Locate the cell with the specified text and output its (X, Y) center coordinate. 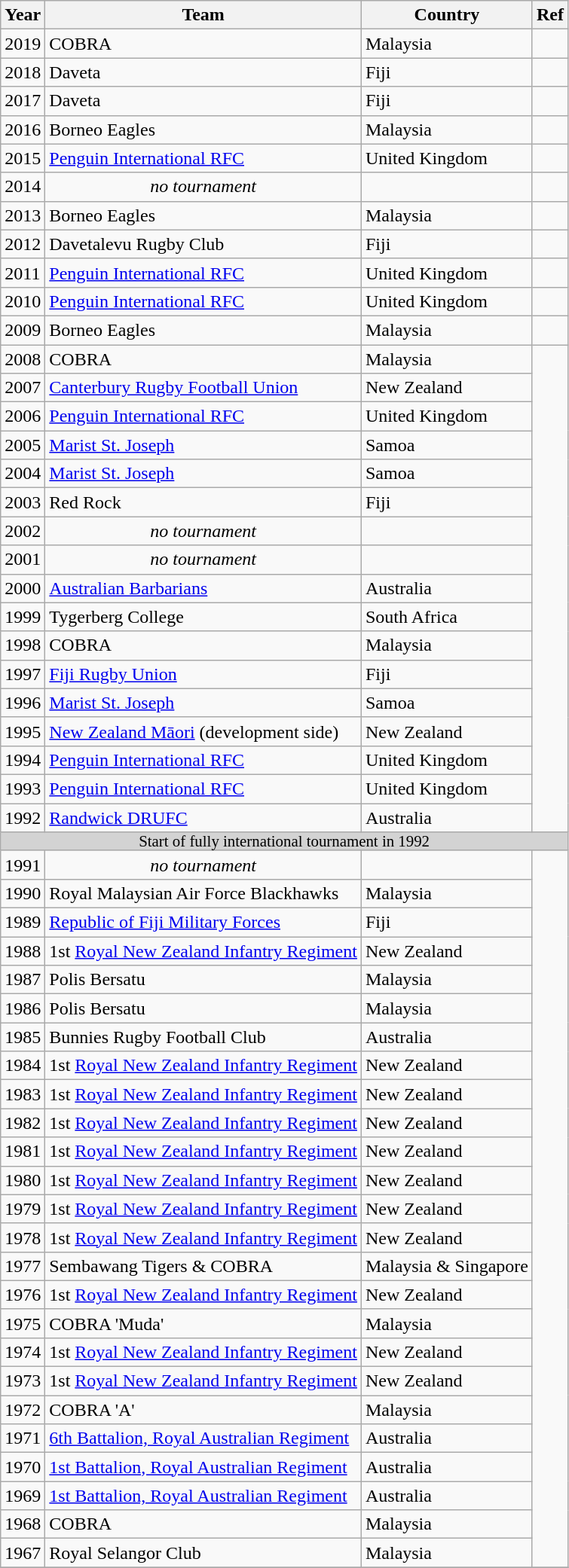
Ref (550, 15)
1979 (23, 1209)
2018 (23, 72)
1998 (23, 645)
Royal Malaysian Air Force Blackhawks (203, 893)
2008 (23, 359)
Bunnies Rugby Football Club (203, 1037)
1995 (23, 731)
1978 (23, 1237)
Randwick DRUFC (203, 817)
Fiji Rugby Union (203, 674)
1999 (23, 617)
2009 (23, 330)
2017 (23, 101)
Davetalevu Rugby Club (203, 244)
2006 (23, 416)
1968 (23, 1524)
2001 (23, 560)
Canterbury Rugby Football Union (203, 388)
2012 (23, 244)
1977 (23, 1266)
New Zealand Māori (development side) (203, 731)
Republic of Fiji Military Forces (203, 923)
1981 (23, 1152)
2004 (23, 474)
1997 (23, 674)
1994 (23, 760)
1992 (23, 817)
South Africa (446, 617)
2010 (23, 301)
1993 (23, 789)
1972 (23, 1410)
Sembawang Tigers & COBRA (203, 1266)
1984 (23, 1066)
1969 (23, 1496)
Tygerberg College (203, 617)
Country (446, 15)
1971 (23, 1438)
1990 (23, 893)
Royal Selangor Club (203, 1553)
1973 (23, 1381)
1996 (23, 703)
1983 (23, 1094)
COBRA 'Muda' (203, 1323)
2005 (23, 445)
1987 (23, 980)
COBRA 'A' (203, 1410)
2000 (23, 588)
Australian Barbarians (203, 588)
1986 (23, 1008)
2014 (23, 187)
2011 (23, 273)
2002 (23, 531)
1970 (23, 1467)
1975 (23, 1323)
1974 (23, 1352)
Red Rock (203, 502)
1976 (23, 1295)
1967 (23, 1553)
1991 (23, 865)
2007 (23, 388)
Team (203, 15)
Year (23, 15)
Malaysia & Singapore (446, 1266)
2019 (23, 44)
2003 (23, 502)
1989 (23, 923)
1980 (23, 1180)
1988 (23, 951)
2016 (23, 130)
Start of fully international tournament in 1992 (285, 842)
2013 (23, 215)
1982 (23, 1123)
2015 (23, 158)
6th Battalion, Royal Australian Regiment (203, 1438)
1985 (23, 1037)
